Detect which cell encompasses the target text, then output its [x, y] center coordinate. 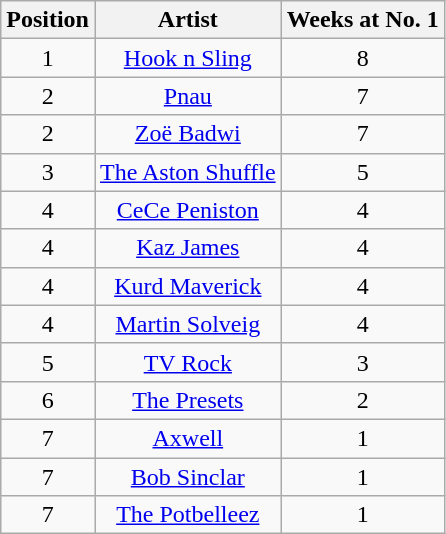
Hook n Sling [188, 58]
8 [362, 58]
Zoë Badwi [188, 134]
Artist [188, 20]
Bob Sinclar [188, 477]
The Presets [188, 400]
The Potbelleez [188, 515]
Weeks at No. 1 [362, 20]
Kurd Maverick [188, 286]
Martin Solveig [188, 324]
Position [48, 20]
Axwell [188, 438]
6 [48, 400]
Pnau [188, 96]
The Aston Shuffle [188, 172]
CeCe Peniston [188, 210]
TV Rock [188, 362]
Kaz James [188, 248]
